Provide the (X, Y) coordinate of the cell's center where the given text is located.  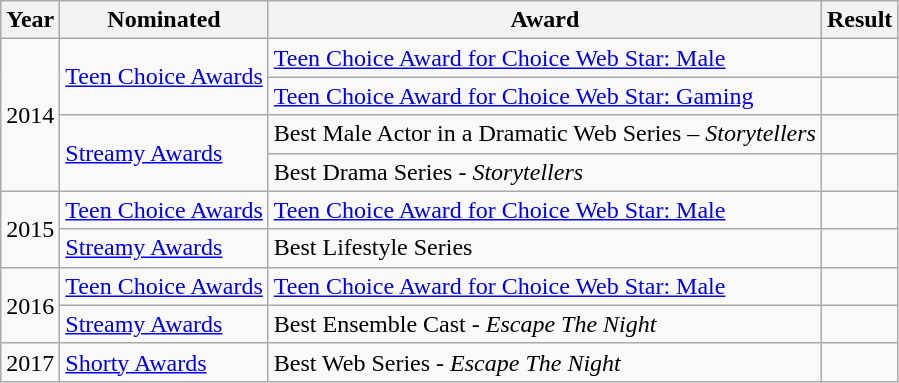
Teen Choice Award for Choice Web Star: Gaming (544, 96)
2014 (30, 115)
Best Web Series - Escape The Night (544, 362)
Year (30, 20)
Best Drama Series - Storytellers (544, 172)
2017 (30, 362)
Shorty Awards (164, 362)
Best Male Actor in a Dramatic Web Series – Storytellers (544, 134)
Best Ensemble Cast - Escape The Night (544, 324)
2016 (30, 305)
Result (859, 20)
2015 (30, 229)
Best Lifestyle Series (544, 248)
Nominated (164, 20)
Award (544, 20)
